From the cell containing the given text, extract its center point as [x, y] coordinate. 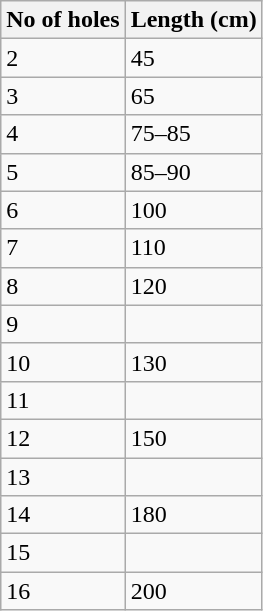
7 [63, 248]
Length (cm) [194, 20]
110 [194, 248]
65 [194, 96]
200 [194, 591]
100 [194, 210]
13 [63, 477]
180 [194, 515]
9 [63, 324]
No of holes [63, 20]
8 [63, 286]
2 [63, 58]
120 [194, 286]
12 [63, 438]
11 [63, 400]
45 [194, 58]
6 [63, 210]
14 [63, 515]
10 [63, 362]
75–85 [194, 134]
130 [194, 362]
15 [63, 553]
3 [63, 96]
85–90 [194, 172]
16 [63, 591]
5 [63, 172]
4 [63, 134]
150 [194, 438]
